Detect which cell encompasses the target text, then output its (x, y) center coordinate. 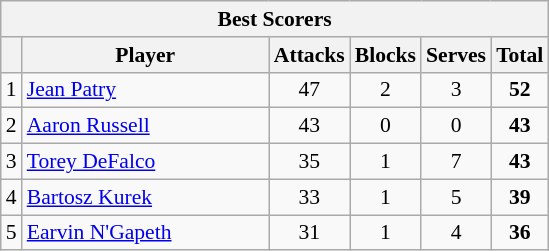
Torey DeFalco (146, 162)
52 (520, 90)
Jean Patry (146, 90)
Serves (456, 55)
Bartosz Kurek (146, 197)
Best Scorers (275, 19)
39 (520, 197)
Blocks (386, 55)
7 (456, 162)
Total (520, 55)
33 (310, 197)
Earvin N'Gapeth (146, 233)
31 (310, 233)
36 (520, 233)
35 (310, 162)
Aaron Russell (146, 126)
Attacks (310, 55)
47 (310, 90)
Player (146, 55)
